Provide the [X, Y] coordinate of the cell's center where the given text is located.  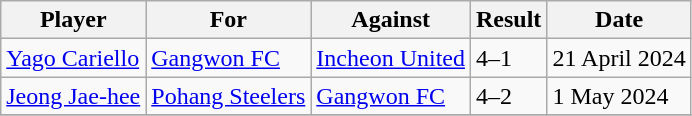
Date [619, 20]
4–1 [508, 58]
Result [508, 20]
4–2 [508, 96]
Incheon United [391, 58]
Against [391, 20]
1 May 2024 [619, 96]
Yago Cariello [74, 58]
For [228, 20]
21 April 2024 [619, 58]
Pohang Steelers [228, 96]
Player [74, 20]
Jeong Jae-hee [74, 96]
